Detect which cell encompasses the target text, then output its [x, y] center coordinate. 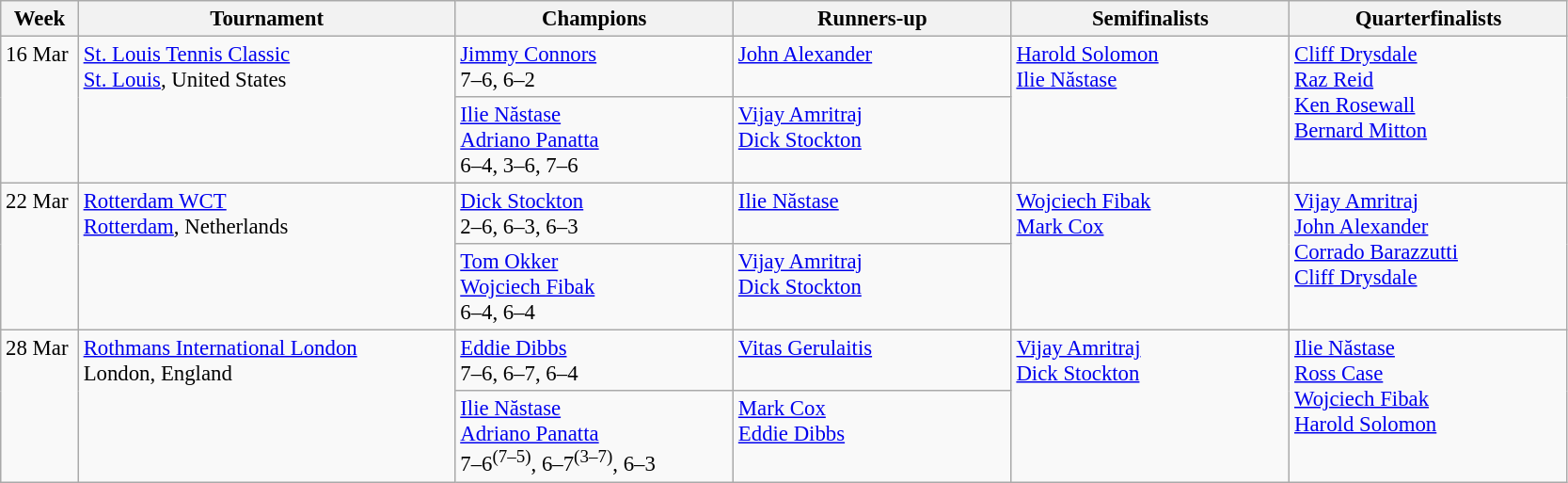
Week [40, 19]
Ilie Năstase [873, 215]
Rothmans International LondonLondon, England [267, 407]
28 Mar [40, 407]
Rotterdam WCTRotterdam, Netherlands [267, 257]
John Alexander [873, 68]
16 Mar [40, 110]
Ilie Năstase Adriano Panatta6–4, 3–6, 7–6 [594, 140]
Ilie Năstase Ross Case Wojciech Fibak Harold Solomon [1429, 407]
Ilie Năstase Adriano Panatta7–6(7–5), 6–7(3–7), 6–3 [594, 437]
Vitas Gerulaitis [873, 362]
Wojciech Fibak Mark Cox [1150, 257]
22 Mar [40, 257]
Quarterfinalists [1429, 19]
Dick Stockton2–6, 6–3, 6–3 [594, 215]
Harold Solomon Ilie Năstase [1150, 110]
Champions [594, 19]
Eddie Dibbs7–6, 6–7, 6–4 [594, 362]
Tom Okker Wojciech Fibak6–4, 6–4 [594, 287]
Vijay Amritraj John Alexander Corrado Barazzutti Cliff Drysdale [1429, 257]
Tournament [267, 19]
Mark Cox Eddie Dibbs [873, 437]
St. Louis Tennis Classic St. Louis, United States [267, 110]
Cliff Drysdale Raz Reid Ken Rosewall Bernard Mitton [1429, 110]
Semifinalists [1150, 19]
Jimmy Connors7–6, 6–2 [594, 68]
Runners-up [873, 19]
Vijay AmritrajDick Stockton [873, 140]
